Search for the cell housing the specified text and yield its [X, Y] center coordinate. 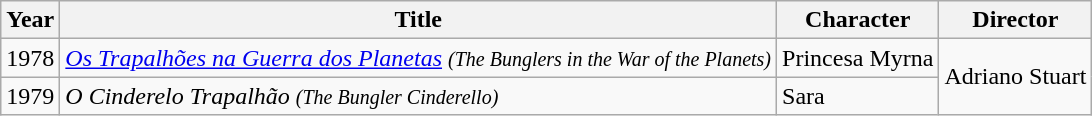
Os Trapalhões na Guerra dos Planetas (The Bunglers in the War of the Planets) [418, 58]
Year [30, 20]
Princesa Myrna [858, 58]
1979 [30, 96]
1978 [30, 58]
Sara [858, 96]
Character [858, 20]
Director [1016, 20]
Adriano Stuart [1016, 77]
O Cinderelo Trapalhão (The Bungler Cinderello) [418, 96]
Title [418, 20]
